Output the [X, Y] coordinate of the center of the cell containing the given text.  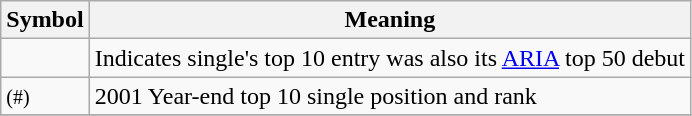
2001 Year-end top 10 single position and rank [390, 96]
(#) [45, 96]
Meaning [390, 20]
Indicates single's top 10 entry was also its ARIA top 50 debut [390, 58]
Symbol [45, 20]
